For the text-containing cell, return its midpoint in (X, Y) coordinate format. 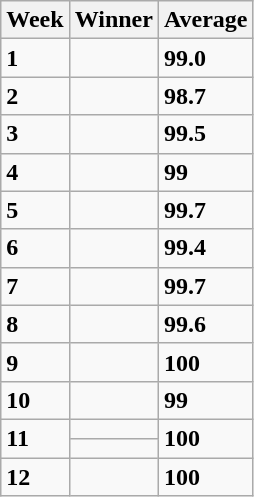
8 (35, 324)
9 (35, 362)
3 (35, 134)
Average (206, 20)
6 (35, 248)
12 (35, 477)
1 (35, 58)
99.0 (206, 58)
99.4 (206, 248)
4 (35, 172)
Week (35, 20)
5 (35, 210)
10 (35, 400)
11 (35, 438)
7 (35, 286)
Winner (114, 20)
2 (35, 96)
99.5 (206, 134)
98.7 (206, 96)
99.6 (206, 324)
